Detect which cell encompasses the target text, then output its (x, y) center coordinate. 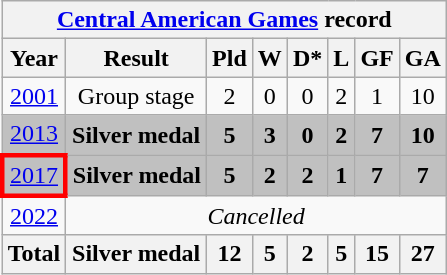
L (342, 58)
Result (136, 58)
Pld (230, 58)
GA (422, 58)
W (270, 58)
27 (422, 254)
12 (230, 254)
GF (377, 58)
2022 (34, 216)
15 (377, 254)
3 (270, 135)
D* (307, 58)
Cancelled (256, 216)
2013 (34, 135)
Central American Games record (224, 20)
Year (34, 58)
2017 (34, 174)
2001 (34, 96)
Total (34, 254)
Group stage (136, 96)
